Identify which cell holds the provided text, then report its (x, y) central coordinate. 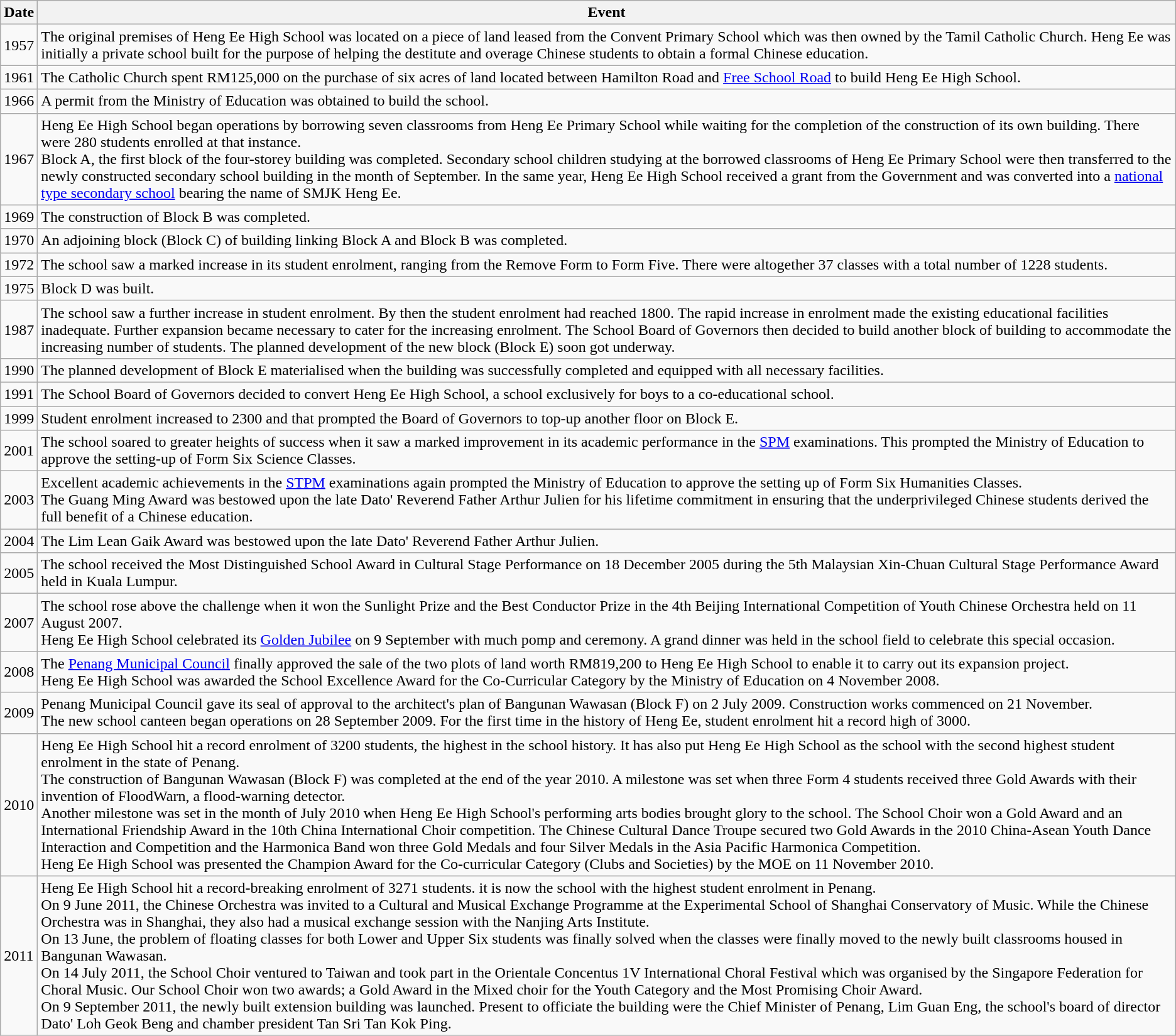
The construction of Block B was completed. (607, 217)
1961 (19, 77)
2001 (19, 451)
1967 (19, 159)
1987 (19, 329)
2007 (19, 623)
2011 (19, 956)
1969 (19, 217)
1991 (19, 394)
2004 (19, 541)
Date (19, 13)
1999 (19, 418)
1957 (19, 45)
A permit from the Ministry of Education was obtained to build the school. (607, 101)
Student enrolment increased to 2300 and that prompted the Board of Governors to top-up another floor on Block E. (607, 418)
Event (607, 13)
2010 (19, 804)
An adjoining block (Block C) of building linking Block A and Block B was completed. (607, 241)
1970 (19, 241)
The Lim Lean Gaik Award was bestowed upon the late Dato' Reverend Father Arthur Julien. (607, 541)
2003 (19, 500)
2009 (19, 712)
The planned development of Block E materialised when the building was successfully completed and equipped with all necessary facilities. (607, 370)
1990 (19, 370)
Block D was built. (607, 288)
1972 (19, 264)
The School Board of Governors decided to convert Heng Ee High School, a school exclusively for boys to a co-educational school. (607, 394)
2008 (19, 672)
2005 (19, 573)
1966 (19, 101)
1975 (19, 288)
